Return [x, y] of the center of cell containing provided text 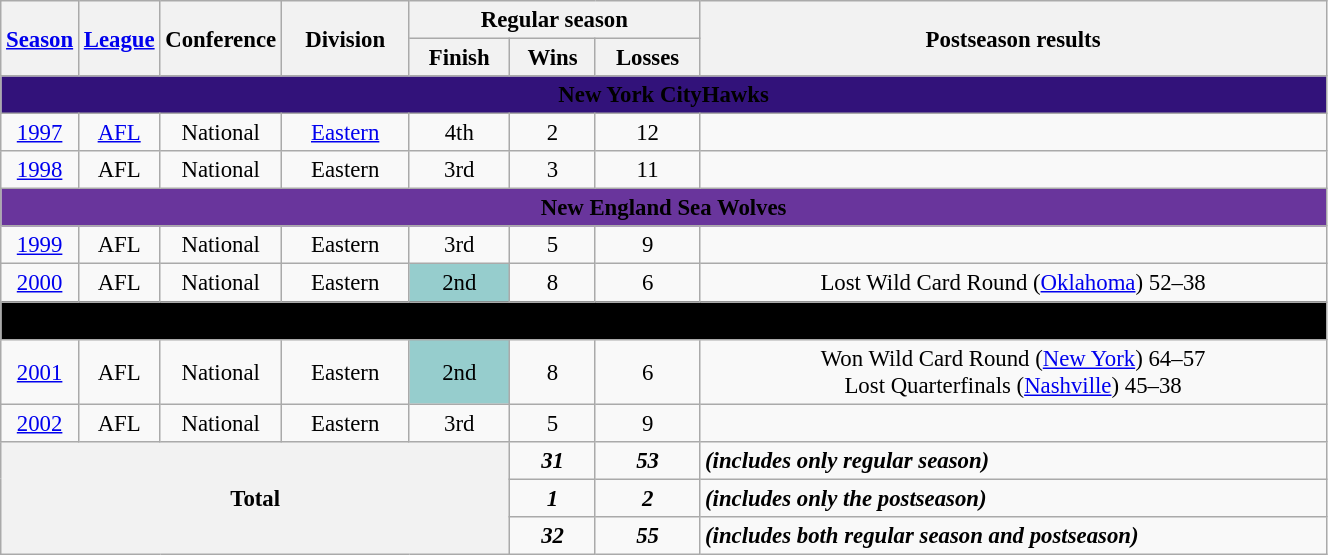
55 [647, 536]
1997 [40, 133]
Total [256, 498]
Won Wild Card Round (New York) 64–57 Lost Quarterfinals (Nashville) 45–38 [1014, 372]
New England Sea Wolves [664, 208]
53 [647, 460]
Finish [460, 58]
1999 [40, 245]
Wins [553, 58]
Postseason results [1014, 38]
Conference [221, 38]
(includes only regular season) [1014, 460]
Season [40, 38]
12 [647, 133]
Division [344, 38]
(includes only the postseason) [1014, 498]
3 [553, 170]
Losses [647, 58]
New York CityHawks [664, 95]
2001 [40, 372]
2000 [40, 283]
League [118, 38]
4th [460, 133]
31 [553, 460]
Toronto Phantoms [664, 321]
Regular season [554, 20]
2002 [40, 423]
(includes both regular season and postseason) [1014, 536]
11 [647, 170]
Lost Wild Card Round (Oklahoma) 52–38 [1014, 283]
1998 [40, 170]
1 [553, 498]
32 [553, 536]
